Output the [x, y] coordinate of the center of the cell containing the given text.  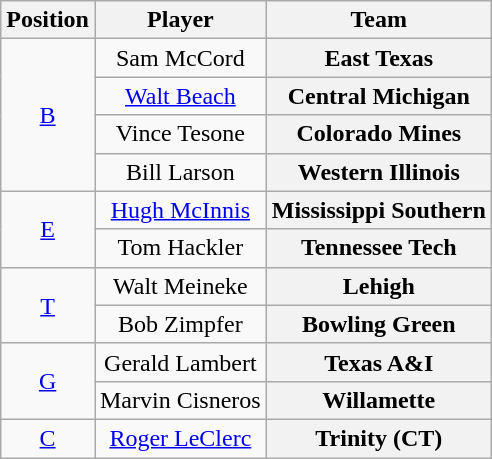
Roger LeClerc [180, 438]
Trinity (CT) [378, 438]
Tom Hackler [180, 248]
Bob Zimpfer [180, 324]
Tennessee Tech [378, 248]
Colorado Mines [378, 134]
Position [48, 20]
Player [180, 20]
Texas A&I [378, 362]
E [48, 229]
Central Michigan [378, 96]
Bowling Green [378, 324]
Willamette [378, 400]
Walt Meineke [180, 286]
Vince Tesone [180, 134]
B [48, 115]
T [48, 305]
Mississippi Southern [378, 210]
C [48, 438]
Bill Larson [180, 172]
Lehigh [378, 286]
Marvin Cisneros [180, 400]
Hugh McInnis [180, 210]
G [48, 381]
Team [378, 20]
Sam McCord [180, 58]
East Texas [378, 58]
Gerald Lambert [180, 362]
Walt Beach [180, 96]
Western Illinois [378, 172]
